Return the [x, y] coordinate for the center point of the cell that contains the specified text.  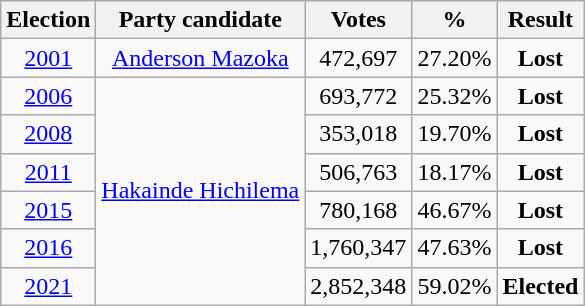
Elected [540, 286]
780,168 [358, 210]
Result [540, 20]
19.70% [454, 134]
Votes [358, 20]
472,697 [358, 58]
25.32% [454, 96]
2016 [48, 248]
2006 [48, 96]
2015 [48, 210]
1,760,347 [358, 248]
Hakainde Hichilema [200, 191]
47.63% [454, 248]
46.67% [454, 210]
Election [48, 20]
% [454, 20]
2011 [48, 172]
18.17% [454, 172]
Anderson Mazoka [200, 58]
506,763 [358, 172]
27.20% [454, 58]
353,018 [358, 134]
2008 [48, 134]
2001 [48, 58]
2,852,348 [358, 286]
Party candidate [200, 20]
2021 [48, 286]
693,772 [358, 96]
59.02% [454, 286]
